Capture the cell that displays the provided text and extract its (x, y) central coordinate. 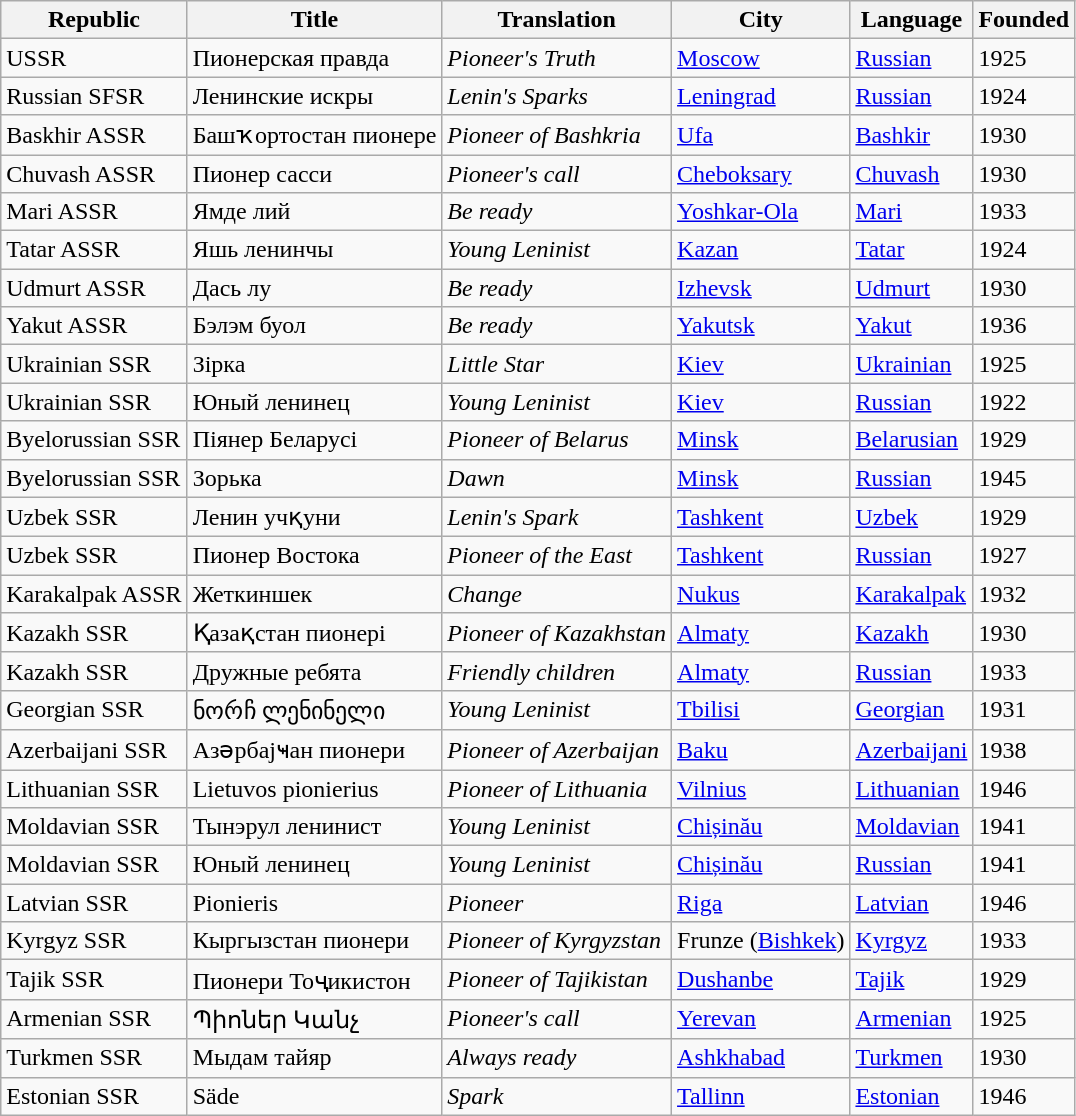
Yakut ASSR (94, 326)
Udmurt (912, 288)
Dawn (557, 478)
Pionieris (314, 903)
Tbilisi (761, 710)
ნორჩ ლენინელი (314, 710)
Title (314, 20)
Mari ASSR (94, 212)
Yakutsk (761, 326)
Дась лу (314, 288)
1931 (1024, 710)
Izhevsk (761, 288)
Always ready (557, 1058)
1932 (1024, 594)
Pioneer of Tajikistan (557, 980)
Tajik SSR (94, 980)
Pioneer of the East (557, 556)
Uzbek (912, 517)
Karakalpak (912, 594)
Tajik (912, 980)
Latvian (912, 903)
Founded (1024, 20)
Қазақстан пионерi (314, 633)
Ashkhabad (761, 1058)
Russian SFSR (94, 96)
Պիոներ Կանչ (314, 1019)
Translation (557, 20)
Зірка (314, 364)
USSR (94, 58)
Pioneer of Belarus (557, 440)
Pioneer (557, 903)
Language (912, 20)
Зорька (314, 478)
Azerbaijani (912, 750)
Azerbaijani SSR (94, 750)
Spark (557, 1096)
Кыргызстан пионери (314, 941)
Lenin's Sparks (557, 96)
Turkmen SSR (94, 1058)
Пионерская правда (314, 58)
Säde (314, 1096)
Башҡортостан пионере (314, 135)
Жеткиншек (314, 594)
Ленинские искры (314, 96)
Lietuvos pionierius (314, 789)
Armenian (912, 1019)
Pioneer of Kazakhstan (557, 633)
Dushanbe (761, 980)
Riga (761, 903)
Karakalpak ASSR (94, 594)
Vilnius (761, 789)
1922 (1024, 402)
Cheboksary (761, 173)
Change (557, 594)
Belarusian (912, 440)
Kazakh (912, 633)
Baku (761, 750)
Ukrainian (912, 364)
Mari (912, 212)
Lithuanian SSR (94, 789)
Пионери Тоҷикистон (314, 980)
Tatar (912, 250)
1945 (1024, 478)
Kyrgyz (912, 941)
Азәрбајҹан пионери (314, 750)
Пионер сасси (314, 173)
Nukus (761, 594)
Pioneer of Azerbaijan (557, 750)
Ямде лий (314, 212)
Little Star (557, 364)
Піянер Беларусі (314, 440)
Дружные ребята (314, 671)
Udmurt ASSR (94, 288)
Pioneer's Truth (557, 58)
Pioneer of Kyrgyzstan (557, 941)
1936 (1024, 326)
Tallinn (761, 1096)
City (761, 20)
Lenin's Spark (557, 517)
Armenian SSR (94, 1019)
1938 (1024, 750)
Yoshkar-Ola (761, 212)
Estonian SSR (94, 1096)
Georgian (912, 710)
Бэлэм буол (314, 326)
Yerevan (761, 1019)
Baskhir ASSR (94, 135)
Kazan (761, 250)
Ufa (761, 135)
1927 (1024, 556)
Tatar ASSR (94, 250)
Bashkir (912, 135)
Estonian (912, 1096)
Moldavian (912, 827)
Pioneer of Bashkria (557, 135)
Мыдам тайяр (314, 1058)
Ленин учқуни (314, 517)
Latvian SSR (94, 903)
Chuvash ASSR (94, 173)
Pioneer of Lithuania (557, 789)
Chuvash (912, 173)
Frunze (Bishkek) (761, 941)
Turkmen (912, 1058)
Georgian SSR (94, 710)
Пионер Востока (314, 556)
Friendly children (557, 671)
Yakut (912, 326)
Тынэрул ленинист (314, 827)
Lithuanian (912, 789)
Moscow (761, 58)
Leningrad (761, 96)
Kyrgyz SSR (94, 941)
Яшь ленинчы (314, 250)
Republic (94, 20)
